Find where the given text appears and provide that cell's center as [x, y] coordinate. 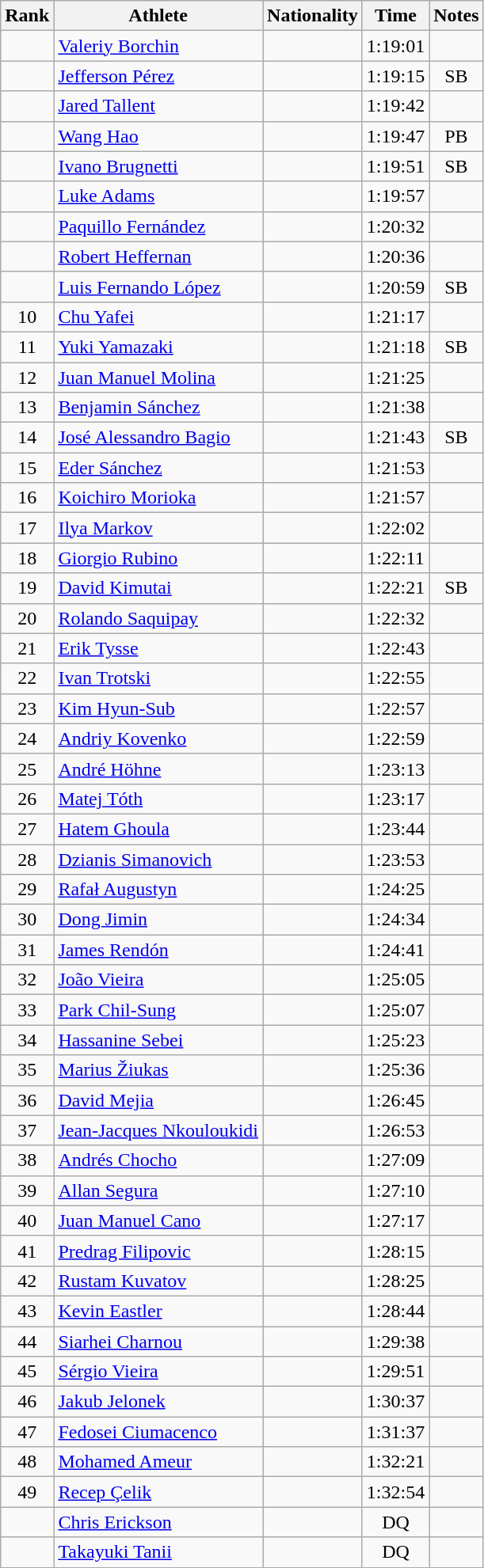
28 [27, 859]
Benjamin Sánchez [158, 408]
1:28:44 [395, 1311]
1:21:53 [395, 468]
1:22:21 [395, 588]
1:28:25 [395, 1281]
1:22:32 [395, 618]
Mohamed Ameur [158, 1462]
41 [27, 1251]
Ivano Brugnetti [158, 166]
22 [27, 678]
Kim Hyun-Sub [158, 708]
1:27:17 [395, 1221]
1:20:59 [395, 287]
Matej Tóth [158, 799]
1:25:36 [395, 1070]
1:19:57 [395, 196]
1:23:53 [395, 859]
Hatem Ghoula [158, 829]
1:21:17 [395, 317]
1:23:44 [395, 829]
34 [27, 1040]
1:20:32 [395, 226]
1:32:21 [395, 1462]
Marius Žiukas [158, 1070]
19 [27, 588]
14 [27, 438]
1:19:42 [395, 106]
1:19:15 [395, 76]
30 [27, 920]
Valeriy Borchin [158, 46]
1:29:38 [395, 1342]
12 [27, 378]
Chris Erickson [158, 1522]
13 [27, 408]
47 [27, 1432]
Predrag Filipovic [158, 1251]
1:19:51 [395, 166]
Jakub Jelonek [158, 1402]
1:27:10 [395, 1190]
20 [27, 618]
1:24:34 [395, 920]
1:23:13 [395, 769]
Recep Çelik [158, 1492]
11 [27, 347]
Sérgio Vieira [158, 1372]
43 [27, 1311]
Jean-Jacques Nkouloukidi [158, 1130]
Luke Adams [158, 196]
Ivan Trotski [158, 678]
Ilya Markov [158, 528]
Paquillo Fernández [158, 226]
Dong Jimin [158, 920]
1:26:53 [395, 1130]
1:21:57 [395, 498]
1:28:15 [395, 1251]
1:23:17 [395, 799]
42 [27, 1281]
Rustam Kuvatov [158, 1281]
23 [27, 708]
Allan Segura [158, 1190]
James Rendón [158, 950]
PB [456, 136]
39 [27, 1190]
10 [27, 317]
1:20:36 [395, 256]
Nationality [313, 16]
48 [27, 1462]
1:30:37 [395, 1402]
1:22:02 [395, 528]
Rank [27, 16]
Rafał Augustyn [158, 890]
46 [27, 1402]
1:25:05 [395, 980]
João Vieira [158, 980]
Koichiro Morioka [158, 498]
37 [27, 1130]
1:32:54 [395, 1492]
1:22:11 [395, 558]
Notes [456, 16]
35 [27, 1070]
Fedosei Ciumacenco [158, 1432]
1:22:59 [395, 738]
Jefferson Pérez [158, 76]
Andriy Kovenko [158, 738]
Dzianis Simanovich [158, 859]
1:19:01 [395, 46]
Luis Fernando López [158, 287]
Siarhei Charnou [158, 1342]
36 [27, 1100]
Andrés Chocho [158, 1160]
49 [27, 1492]
1:25:07 [395, 1010]
16 [27, 498]
45 [27, 1372]
André Höhne [158, 769]
1:22:55 [395, 678]
1:26:45 [395, 1100]
Erik Tysse [158, 648]
25 [27, 769]
Park Chil-Sung [158, 1010]
38 [27, 1160]
Jared Tallent [158, 106]
Hassanine Sebei [158, 1040]
1:22:43 [395, 648]
29 [27, 890]
1:24:41 [395, 950]
1:24:25 [395, 890]
44 [27, 1342]
27 [27, 829]
Juan Manuel Cano [158, 1221]
21 [27, 648]
1:31:37 [395, 1432]
Rolando Saquipay [158, 618]
Eder Sánchez [158, 468]
1:19:47 [395, 136]
17 [27, 528]
33 [27, 1010]
Wang Hao [158, 136]
Kevin Eastler [158, 1311]
1:21:43 [395, 438]
José Alessandro Bagio [158, 438]
Takayuki Tanii [158, 1552]
1:21:18 [395, 347]
1:21:25 [395, 378]
26 [27, 799]
Athlete [158, 16]
Time [395, 16]
Robert Heffernan [158, 256]
Yuki Yamazaki [158, 347]
40 [27, 1221]
32 [27, 980]
24 [27, 738]
David Mejia [158, 1100]
15 [27, 468]
31 [27, 950]
1:29:51 [395, 1372]
David Kimutai [158, 588]
Chu Yafei [158, 317]
1:25:23 [395, 1040]
1:21:38 [395, 408]
18 [27, 558]
1:27:09 [395, 1160]
Giorgio Rubino [158, 558]
Juan Manuel Molina [158, 378]
1:22:57 [395, 708]
